Extract the [x, y] coordinate from the center of the cell holding the provided text.  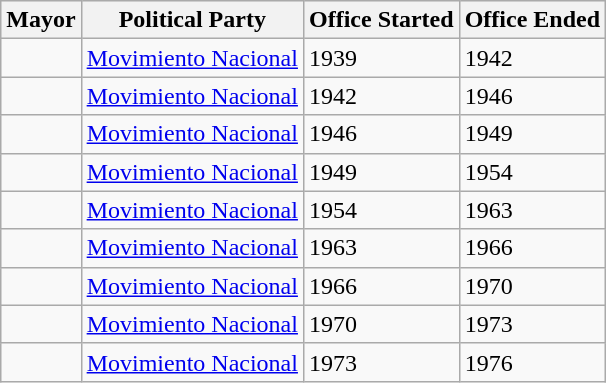
1976 [532, 362]
Office Started [381, 20]
Office Ended [532, 20]
Mayor [41, 20]
Political Party [192, 20]
1939 [381, 58]
